From the cell containing the given text, extract its center point as [X, Y] coordinate. 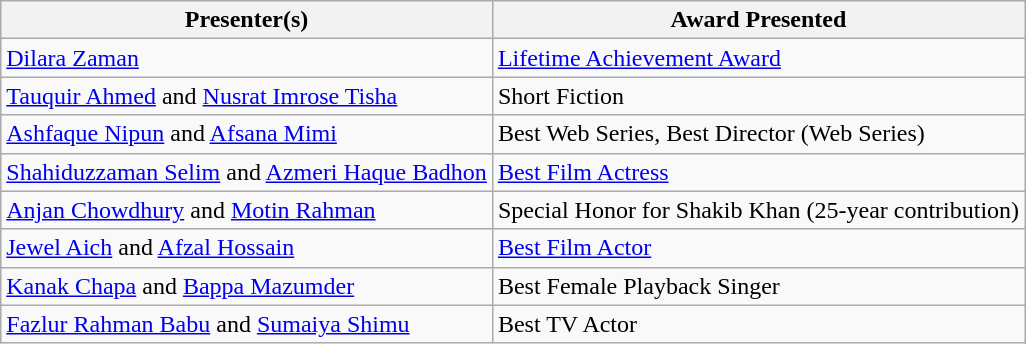
Dilara Zaman [247, 58]
Award Presented [758, 20]
Ashfaque Nipun and Afsana Mimi [247, 134]
Jewel Aich and Afzal Hossain [247, 248]
Best Film Actor [758, 248]
Best Film Actress [758, 172]
Tauquir Ahmed and Nusrat Imrose Tisha [247, 96]
Best Female Playback Singer [758, 286]
Short Fiction [758, 96]
Anjan Chowdhury and Motin Rahman [247, 210]
Fazlur Rahman Babu and Sumaiya Shimu [247, 324]
Kanak Chapa and Bappa Mazumder [247, 286]
Special Honor for Shakib Khan (25-year contribution) [758, 210]
Best Web Series, Best Director (Web Series) [758, 134]
Presenter(s) [247, 20]
Shahiduzzaman Selim and Azmeri Haque Badhon [247, 172]
Best TV Actor [758, 324]
Lifetime Achievement Award [758, 58]
